Return [x, y] of the center of cell containing provided text 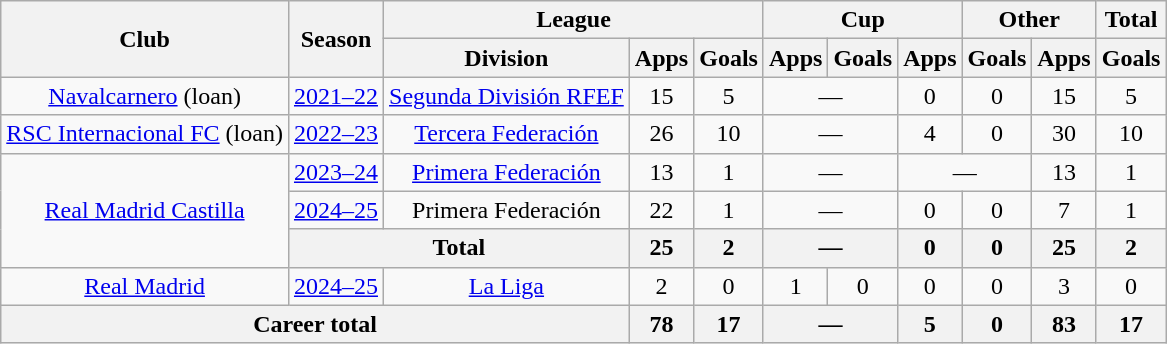
2023–24 [336, 172]
3 [1064, 286]
4 [930, 134]
Segunda División RFEF [507, 96]
78 [661, 324]
7 [1064, 210]
Real Madrid Castilla [145, 210]
2022–23 [336, 134]
30 [1064, 134]
Real Madrid [145, 286]
Career total [316, 324]
2021–22 [336, 96]
Division [507, 58]
Club [145, 39]
Navalcarnero (loan) [145, 96]
League [574, 20]
Season [336, 39]
Other [1029, 20]
83 [1064, 324]
22 [661, 210]
26 [661, 134]
RSC Internacional FC (loan) [145, 134]
Cup [862, 20]
Tercera Federación [507, 134]
La Liga [507, 286]
